Output the [x, y] coordinate of the center of the cell containing the given text.  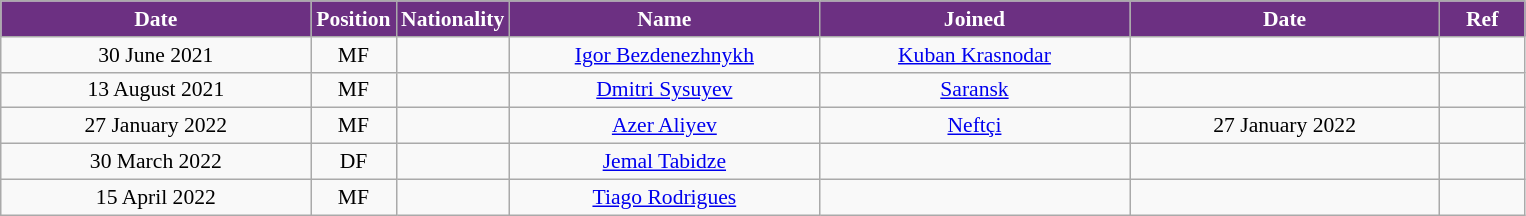
Azer Aliyev [664, 126]
30 June 2021 [156, 55]
Name [664, 19]
Dmitri Sysuyev [664, 90]
Joined [974, 19]
13 August 2021 [156, 90]
Jemal Tabidze [664, 162]
Igor Bezdenezhnykh [664, 55]
30 March 2022 [156, 162]
Tiago Rodrigues [664, 197]
Position [354, 19]
Nationality [452, 19]
DF [354, 162]
Neftçi [974, 126]
15 April 2022 [156, 197]
Kuban Krasnodar [974, 55]
Saransk [974, 90]
Ref [1482, 19]
